Detect which cell encompasses the target text, then output its [x, y] center coordinate. 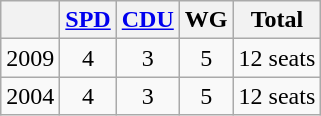
2004 [30, 96]
WG [206, 20]
Total [277, 20]
2009 [30, 58]
SPD [88, 20]
CDU [148, 20]
